Extract the [x, y] coordinate from the center of the cell holding the provided text.  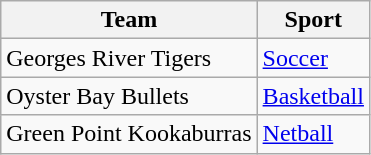
Sport [313, 20]
Green Point Kookaburras [129, 134]
Team [129, 20]
Georges River Tigers [129, 58]
Oyster Bay Bullets [129, 96]
Soccer [313, 58]
Netball [313, 134]
Basketball [313, 96]
